Find where the given text appears and provide that cell's center as [X, Y] coordinate. 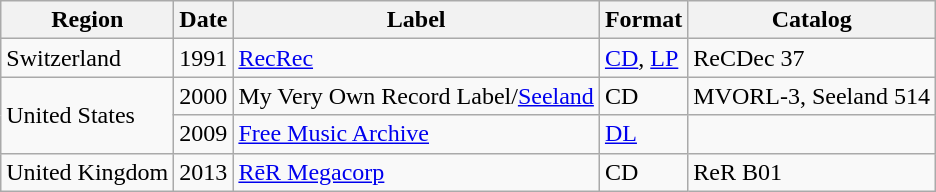
My Very Own Record Label/Seeland [416, 96]
1991 [204, 58]
2000 [204, 96]
Format [643, 20]
Date [204, 20]
2009 [204, 134]
MVORL-3, Seeland 514 [812, 96]
United States [88, 115]
CD, LP [643, 58]
2013 [204, 172]
DL [643, 134]
Switzerland [88, 58]
RecRec [416, 58]
United Kingdom [88, 172]
ReCDec 37 [812, 58]
Catalog [812, 20]
ReR B01 [812, 172]
Free Music Archive [416, 134]
RēR Megacorp [416, 172]
Region [88, 20]
Label [416, 20]
